Return (X, Y) of the center of cell containing provided text 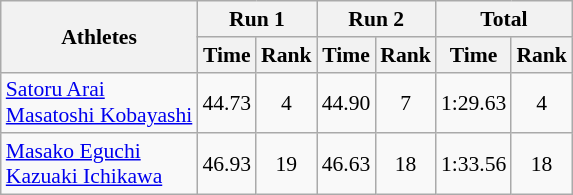
1:33.56 (474, 164)
Total (504, 19)
Masako EguchiKazuaki Ichikawa (100, 164)
Satoru AraiMasatoshi Kobayashi (100, 102)
Run 1 (256, 19)
1:29.63 (474, 102)
44.73 (226, 102)
7 (406, 102)
Athletes (100, 36)
46.63 (346, 164)
Run 2 (376, 19)
19 (286, 164)
44.90 (346, 102)
46.93 (226, 164)
